Detect which cell encompasses the target text, then output its [X, Y] center coordinate. 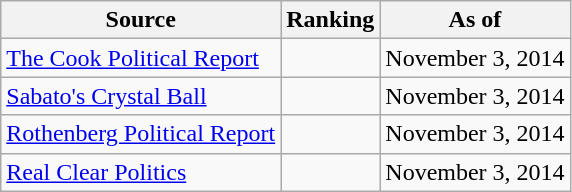
The Cook Political Report [141, 58]
Sabato's Crystal Ball [141, 96]
Source [141, 20]
Real Clear Politics [141, 172]
As of [475, 20]
Rothenberg Political Report [141, 134]
Ranking [330, 20]
